Output the (X, Y) coordinate of the center of the cell containing the given text.  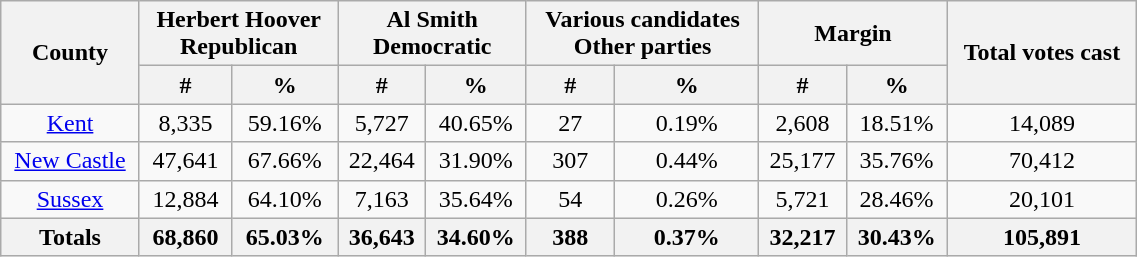
Herbert HooverRepublican (238, 34)
35.64% (476, 199)
8,335 (185, 123)
5,727 (382, 123)
105,891 (1042, 237)
Al SmithDemocratic (432, 34)
64.10% (286, 199)
28.46% (896, 199)
68,860 (185, 237)
12,884 (185, 199)
22,464 (382, 161)
Various candidatesOther parties (642, 34)
34.60% (476, 237)
Sussex (70, 199)
0.19% (686, 123)
47,641 (185, 161)
Total votes cast (1042, 52)
35.76% (896, 161)
31.90% (476, 161)
32,217 (802, 237)
7,163 (382, 199)
0.37% (686, 237)
307 (570, 161)
5,721 (802, 199)
36,643 (382, 237)
70,412 (1042, 161)
County (70, 52)
2,608 (802, 123)
65.03% (286, 237)
Kent (70, 123)
59.16% (286, 123)
388 (570, 237)
0.44% (686, 161)
25,177 (802, 161)
54 (570, 199)
14,089 (1042, 123)
Totals (70, 237)
67.66% (286, 161)
20,101 (1042, 199)
Margin (853, 34)
40.65% (476, 123)
30.43% (896, 237)
0.26% (686, 199)
18.51% (896, 123)
27 (570, 123)
New Castle (70, 161)
